For the text-containing cell, return its midpoint in [X, Y] coordinate format. 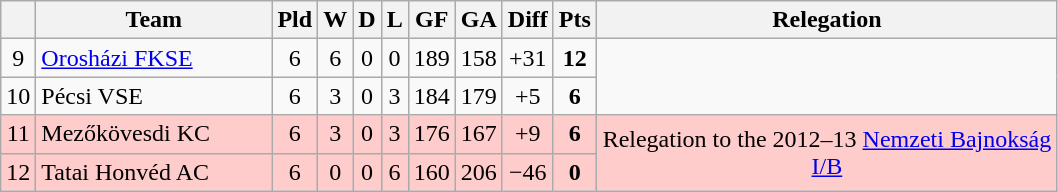
Orosházi FKSE [154, 58]
+9 [528, 134]
158 [478, 58]
206 [478, 172]
189 [432, 58]
GF [432, 20]
−46 [528, 172]
D [367, 20]
176 [432, 134]
Pécsi VSE [154, 96]
W [336, 20]
9 [18, 58]
Pts [574, 20]
Team [154, 20]
Diff [528, 20]
Relegation to the 2012–13 Nemzeti Bajnokság I/B [826, 153]
167 [478, 134]
Mezőkövesdi KC [154, 134]
L [394, 20]
11 [18, 134]
Relegation [826, 20]
184 [432, 96]
Tatai Honvéd AC [154, 172]
+31 [528, 58]
179 [478, 96]
+5 [528, 96]
GA [478, 20]
160 [432, 172]
10 [18, 96]
Pld [295, 20]
